Locate the cell with the specified text and output its (x, y) center coordinate. 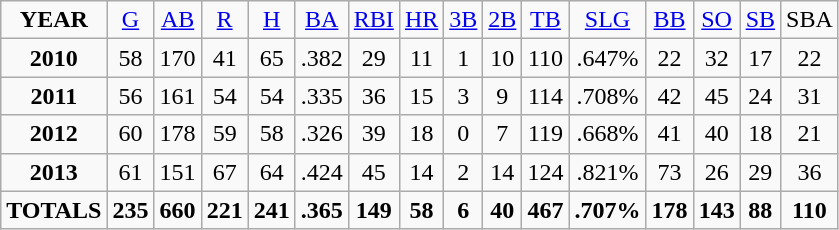
32 (716, 58)
0 (464, 134)
SLG (608, 20)
3 (464, 96)
119 (546, 134)
2010 (54, 58)
SBA (810, 20)
235 (130, 210)
RBI (374, 20)
64 (272, 172)
2012 (54, 134)
.365 (322, 210)
AB (178, 20)
.668% (608, 134)
.424 (322, 172)
3B (464, 20)
.707% (608, 210)
11 (421, 58)
88 (760, 210)
BB (670, 20)
1 (464, 58)
SO (716, 20)
.335 (322, 96)
.382 (322, 58)
15 (421, 96)
10 (502, 58)
H (272, 20)
17 (760, 58)
221 (224, 210)
.326 (322, 134)
BA (322, 20)
170 (178, 58)
143 (716, 210)
67 (224, 172)
TOTALS (54, 210)
2011 (54, 96)
7 (502, 134)
73 (670, 172)
.708% (608, 96)
42 (670, 96)
26 (716, 172)
61 (130, 172)
G (130, 20)
.647% (608, 58)
60 (130, 134)
2 (464, 172)
660 (178, 210)
114 (546, 96)
SB (760, 20)
TB (546, 20)
124 (546, 172)
9 (502, 96)
149 (374, 210)
151 (178, 172)
31 (810, 96)
56 (130, 96)
161 (178, 96)
HR (421, 20)
59 (224, 134)
467 (546, 210)
241 (272, 210)
6 (464, 210)
21 (810, 134)
.821% (608, 172)
39 (374, 134)
2013 (54, 172)
YEAR (54, 20)
R (224, 20)
2B (502, 20)
65 (272, 58)
24 (760, 96)
